Capture the cell that displays the provided text and extract its [X, Y] central coordinate. 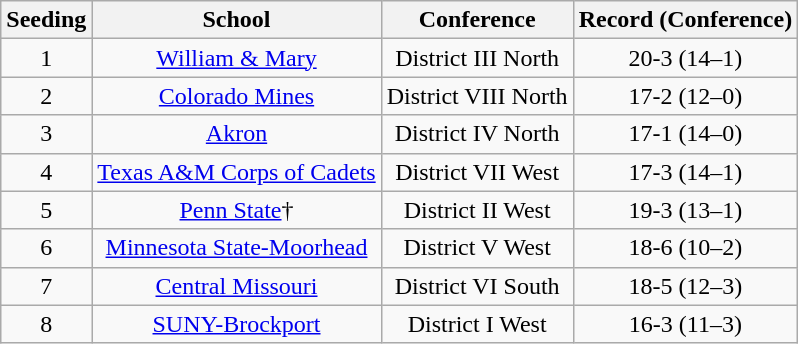
17-1 (14–0) [686, 134]
Minnesota State-Moorhead [236, 248]
Penn State† [236, 210]
Central Missouri [236, 286]
District VI South [477, 286]
District IV North [477, 134]
William & Mary [236, 58]
8 [46, 324]
Akron [236, 134]
District III North [477, 58]
Colorado Mines [236, 96]
17-2 (12–0) [686, 96]
4 [46, 172]
District V West [477, 248]
7 [46, 286]
School [236, 20]
District II West [477, 210]
5 [46, 210]
16-3 (11–3) [686, 324]
Record (Conference) [686, 20]
18-6 (10–2) [686, 248]
3 [46, 134]
17-3 (14–1) [686, 172]
Seeding [46, 20]
SUNY-Brockport [236, 324]
Texas A&M Corps of Cadets [236, 172]
Conference [477, 20]
1 [46, 58]
19-3 (13–1) [686, 210]
6 [46, 248]
District VII West [477, 172]
District I West [477, 324]
20-3 (14–1) [686, 58]
18-5 (12–3) [686, 286]
District VIII North [477, 96]
2 [46, 96]
